From the cell containing the given text, extract its center point as [x, y] coordinate. 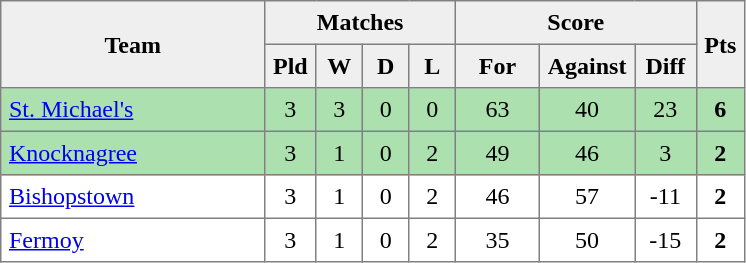
35 [497, 240]
Against [586, 66]
40 [586, 110]
Knocknagree [133, 153]
St. Michael's [133, 110]
49 [497, 153]
Bishopstown [133, 197]
W [339, 66]
Pld [290, 66]
50 [586, 240]
Score [576, 23]
-15 [666, 240]
Team [133, 44]
Pts [720, 44]
L [432, 66]
Diff [666, 66]
-11 [666, 197]
23 [666, 110]
6 [720, 110]
57 [586, 197]
For [497, 66]
D [385, 66]
Fermoy [133, 240]
Matches [360, 23]
63 [497, 110]
